Identify which cell holds the provided text, then report its [x, y] central coordinate. 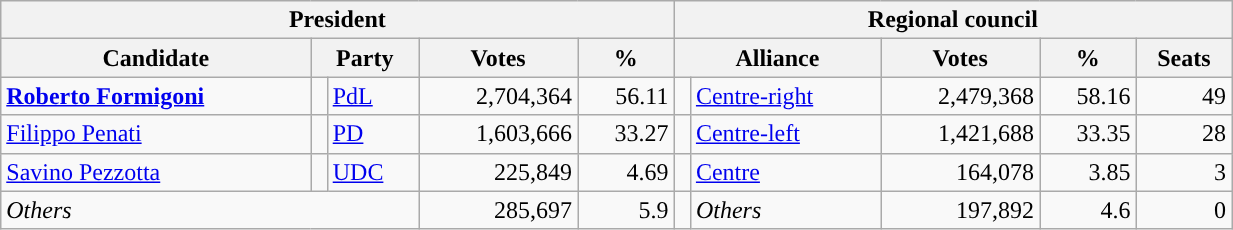
Centre-right [785, 96]
3 [1184, 172]
Roberto Formigoni [156, 96]
President [338, 20]
Candidate [156, 58]
225,849 [498, 172]
2,479,368 [960, 96]
Party [365, 58]
58.16 [1088, 96]
56.11 [626, 96]
Regional council [953, 20]
0 [1184, 210]
164,078 [960, 172]
33.27 [626, 134]
4.69 [626, 172]
Alliance [778, 58]
Seats [1184, 58]
Centre [785, 172]
PD [373, 134]
1,603,666 [498, 134]
UDC [373, 172]
197,892 [960, 210]
285,697 [498, 210]
2,704,364 [498, 96]
PdL [373, 96]
Savino Pezzotta [156, 172]
Filippo Penati [156, 134]
5.9 [626, 210]
4.6 [1088, 210]
1,421,688 [960, 134]
49 [1184, 96]
28 [1184, 134]
3.85 [1088, 172]
33.35 [1088, 134]
Centre-left [785, 134]
